Scan for the cell matching the given text and deliver its (x, y) coordinate at center. 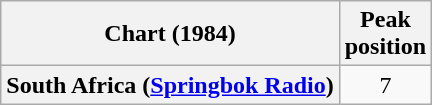
Chart (1984) (170, 34)
South Africa (Springbok Radio) (170, 85)
7 (385, 85)
Peakposition (385, 34)
